Extract the (X, Y) coordinate from the center of the cell holding the provided text.  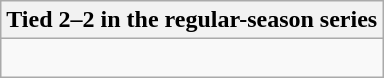
Tied 2–2 in the regular-season series (192, 20)
